Return the [X, Y] coordinate for the center point of the cell that contains the specified text.  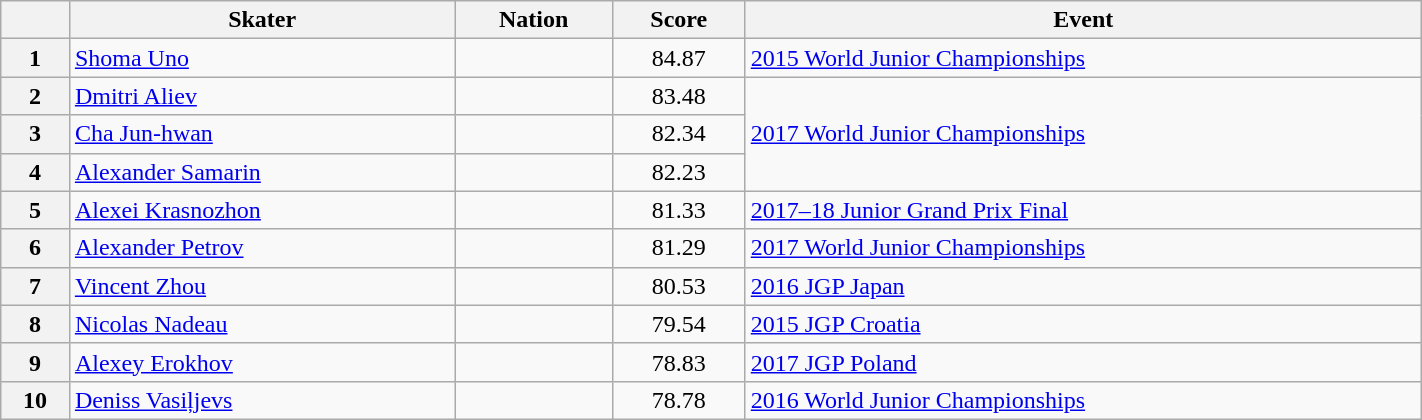
8 [36, 324]
2016 JGP Japan [1083, 286]
Dmitri Aliev [262, 96]
4 [36, 172]
9 [36, 362]
83.48 [678, 96]
2 [36, 96]
Nicolas Nadeau [262, 324]
79.54 [678, 324]
Nation [534, 20]
Skater [262, 20]
Alexey Erokhov [262, 362]
Event [1083, 20]
6 [36, 248]
5 [36, 210]
2015 JGP Croatia [1083, 324]
Alexander Samarin [262, 172]
2017–18 Junior Grand Prix Final [1083, 210]
82.23 [678, 172]
10 [36, 400]
Deniss Vasiļjevs [262, 400]
Cha Jun-hwan [262, 134]
78.83 [678, 362]
Shoma Uno [262, 58]
Alexander Petrov [262, 248]
2016 World Junior Championships [1083, 400]
78.78 [678, 400]
82.34 [678, 134]
84.87 [678, 58]
2017 JGP Poland [1083, 362]
1 [36, 58]
Alexei Krasnozhon [262, 210]
81.29 [678, 248]
7 [36, 286]
80.53 [678, 286]
2015 World Junior Championships [1083, 58]
Vincent Zhou [262, 286]
Score [678, 20]
3 [36, 134]
81.33 [678, 210]
